Determine the (X, Y) coordinate at the center of the cell enclosing the given text.  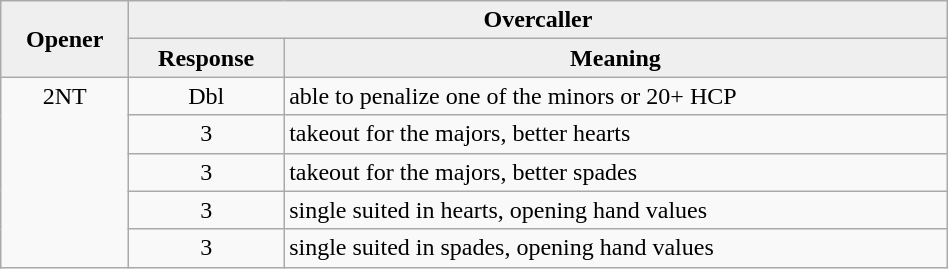
Overcaller (538, 20)
Response (206, 58)
able to penalize one of the minors or 20+ HCP (616, 96)
single suited in spades, opening hand values (616, 248)
takeout for the majors, better hearts (616, 134)
takeout for the majors, better spades (616, 172)
Meaning (616, 58)
Dbl (206, 96)
Opener (65, 39)
2NT (65, 172)
single suited in hearts, opening hand values (616, 210)
